Return the [X, Y] coordinate for the center point of the cell that contains the specified text.  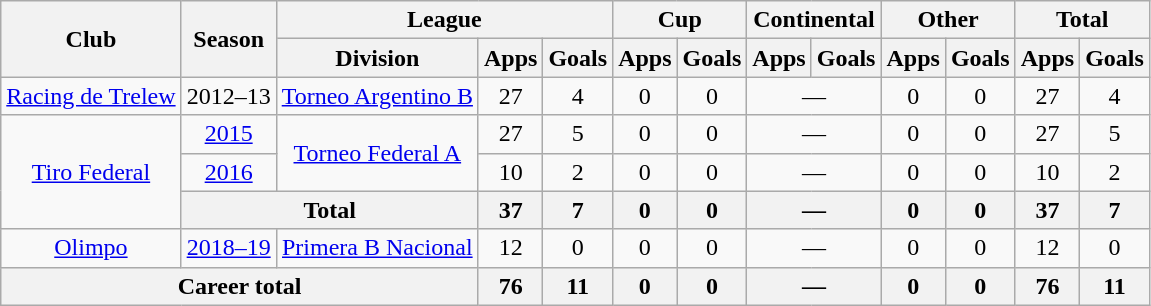
Division [377, 58]
Other [948, 20]
2012–13 [228, 96]
Club [91, 39]
Torneo Argentino B [377, 96]
Career total [240, 286]
2016 [228, 172]
Season [228, 39]
Racing de Trelew [91, 96]
Primera B Nacional [377, 248]
Torneo Federal A [377, 153]
Continental [814, 20]
Tiro Federal [91, 172]
2015 [228, 134]
League [444, 20]
2018–19 [228, 248]
Olimpo [91, 248]
Cup [680, 20]
